Output the (x, y) coordinate of the center of the cell containing the given text.  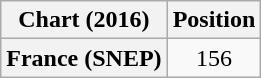
France (SNEP) (84, 58)
Position (214, 20)
Chart (2016) (84, 20)
156 (214, 58)
